Determine the [X, Y] coordinate at the center of the cell enclosing the given text.  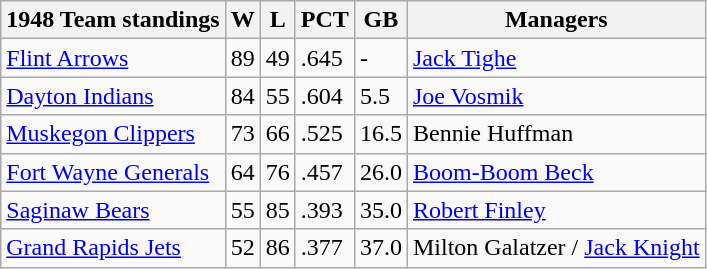
Robert Finley [556, 210]
.645 [324, 58]
W [242, 20]
.604 [324, 96]
26.0 [380, 172]
L [278, 20]
66 [278, 134]
Grand Rapids Jets [113, 248]
89 [242, 58]
1948 Team standings [113, 20]
Boom-Boom Beck [556, 172]
16.5 [380, 134]
- [380, 58]
GB [380, 20]
Muskegon Clippers [113, 134]
.457 [324, 172]
37.0 [380, 248]
64 [242, 172]
Jack Tighe [556, 58]
84 [242, 96]
85 [278, 210]
86 [278, 248]
5.5 [380, 96]
Joe Vosmik [556, 96]
73 [242, 134]
Managers [556, 20]
Fort Wayne Generals [113, 172]
Bennie Huffman [556, 134]
76 [278, 172]
Flint Arrows [113, 58]
35.0 [380, 210]
Dayton Indians [113, 96]
Milton Galatzer / Jack Knight [556, 248]
49 [278, 58]
.393 [324, 210]
.525 [324, 134]
.377 [324, 248]
Saginaw Bears [113, 210]
52 [242, 248]
PCT [324, 20]
